Capture the cell that displays the provided text and extract its (X, Y) central coordinate. 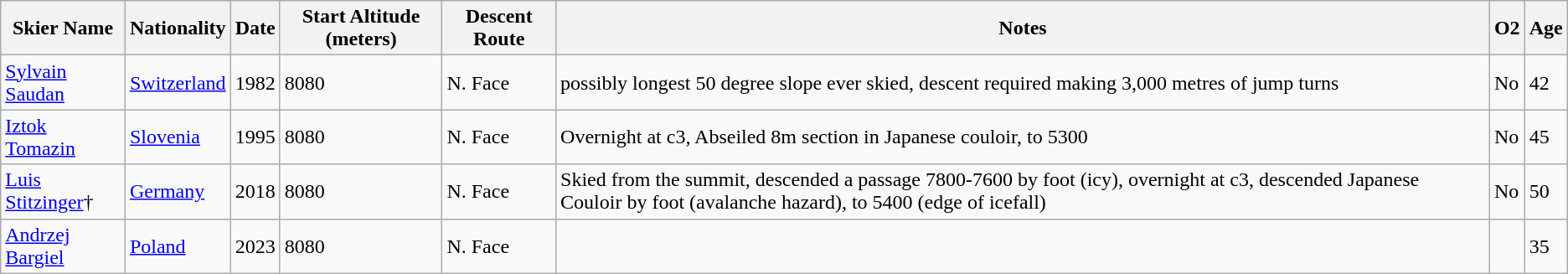
1982 (255, 82)
Iztok Tomazin (64, 137)
Andrzej Bargiel (64, 246)
2018 (255, 191)
Poland (178, 246)
1995 (255, 137)
Overnight at c3, Abseiled 8m section in Japanese couloir, to 5300 (1024, 137)
Skier Name (64, 28)
50 (1546, 191)
Slovenia (178, 137)
Germany (178, 191)
Nationality (178, 28)
Notes (1024, 28)
Descent Route (499, 28)
42 (1546, 82)
Sylvain Saudan (64, 82)
Date (255, 28)
35 (1546, 246)
Luis Stitzinger† (64, 191)
Start Altitude (meters) (361, 28)
Age (1546, 28)
2023 (255, 246)
O2 (1507, 28)
Switzerland (178, 82)
45 (1546, 137)
possibly longest 50 degree slope ever skied, descent required making 3,000 metres of jump turns (1024, 82)
